From the cell containing the given text, extract its center point as [x, y] coordinate. 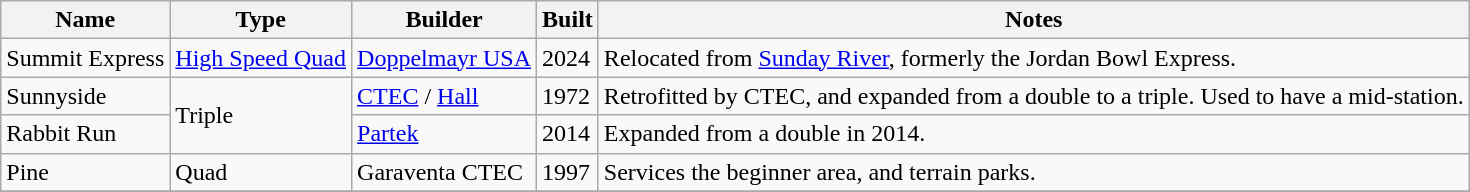
Rabbit Run [86, 134]
Retrofitted by CTEC, and expanded from a double to a triple. Used to have a mid-station. [1034, 96]
1972 [568, 96]
Triple [261, 115]
Notes [1034, 20]
1997 [568, 172]
Garaventa CTEC [444, 172]
Built [568, 20]
Builder [444, 20]
2024 [568, 58]
2014 [568, 134]
Partek [444, 134]
Name [86, 20]
High Speed Quad [261, 58]
Services the beginner area, and terrain parks. [1034, 172]
Quad [261, 172]
Sunnyside [86, 96]
Summit Express [86, 58]
Doppelmayr USA [444, 58]
CTEC / Hall [444, 96]
Relocated from Sunday River, formerly the Jordan Bowl Express. [1034, 58]
Expanded from a double in 2014. [1034, 134]
Type [261, 20]
Pine [86, 172]
